Return the (X, Y) coordinate for the center point of the cell that contains the specified text.  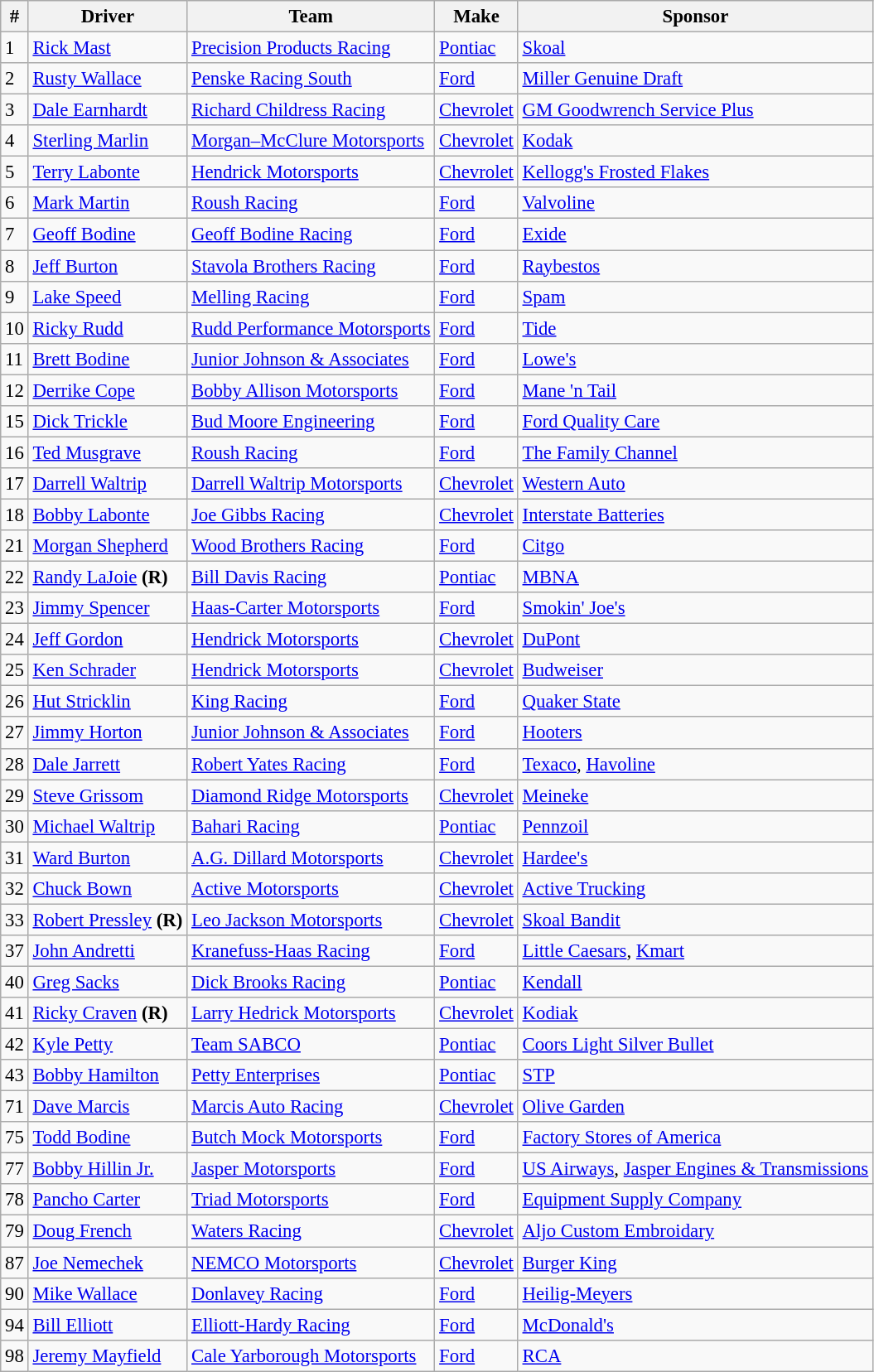
Geoff Bodine Racing (311, 234)
Larry Hedrick Motorsports (311, 1013)
Ken Schrader (108, 670)
4 (15, 141)
Mike Wallace (108, 1293)
Randy LaJoie (R) (108, 577)
37 (15, 951)
Wood Brothers Racing (311, 546)
40 (15, 982)
Jeremy Mayfield (108, 1355)
24 (15, 640)
Texaco, Havoline (695, 764)
US Airways, Jasper Engines & Transmissions (695, 1169)
Little Caesars, Kmart (695, 951)
Dale Earnhardt (108, 110)
Michael Waltrip (108, 826)
Quaker State (695, 702)
The Family Channel (695, 452)
Dick Brooks Racing (311, 982)
Interstate Batteries (695, 514)
29 (15, 795)
Sponsor (695, 17)
3 (15, 110)
Rusty Wallace (108, 79)
Haas-Carter Motorsports (311, 608)
Lowe's (695, 359)
42 (15, 1045)
Team SABCO (311, 1045)
Ted Musgrave (108, 452)
Greg Sacks (108, 982)
Factory Stores of America (695, 1138)
Triad Motorsports (311, 1200)
Butch Mock Motorsports (311, 1138)
Valvoline (695, 203)
MBNA (695, 577)
5 (15, 172)
15 (15, 422)
Team (311, 17)
Ricky Craven (R) (108, 1013)
75 (15, 1138)
Smokin' Joe's (695, 608)
78 (15, 1200)
Derrike Cope (108, 390)
17 (15, 484)
Hardee's (695, 857)
Sterling Marlin (108, 141)
30 (15, 826)
Steve Grissom (108, 795)
Skoal (695, 48)
Hooters (695, 733)
Kyle Petty (108, 1045)
25 (15, 670)
79 (15, 1231)
Tide (695, 328)
Darrell Waltrip (108, 484)
Dave Marcis (108, 1107)
Raybestos (695, 266)
Petty Enterprises (311, 1075)
Joe Gibbs Racing (311, 514)
NEMCO Motorsports (311, 1263)
Dale Jarrett (108, 764)
77 (15, 1169)
Bobby Labonte (108, 514)
Penske Racing South (311, 79)
10 (15, 328)
Melling Racing (311, 297)
Lake Speed (108, 297)
Kellogg's Frosted Flakes (695, 172)
Marcis Auto Racing (311, 1107)
Kendall (695, 982)
Mane 'n Tail (695, 390)
Jimmy Spencer (108, 608)
Chuck Bown (108, 889)
12 (15, 390)
Kranefuss-Haas Racing (311, 951)
STP (695, 1075)
7 (15, 234)
Coors Light Silver Bullet (695, 1045)
Robert Pressley (R) (108, 920)
Stavola Brothers Racing (311, 266)
94 (15, 1325)
Bill Elliott (108, 1325)
Rick Mast (108, 48)
Citgo (695, 546)
90 (15, 1293)
Skoal Bandit (695, 920)
26 (15, 702)
Pancho Carter (108, 1200)
Make (476, 17)
Western Auto (695, 484)
Exide (695, 234)
Dick Trickle (108, 422)
Leo Jackson Motorsports (311, 920)
Active Motorsports (311, 889)
Rudd Performance Motorsports (311, 328)
6 (15, 203)
Olive Garden (695, 1107)
Active Trucking (695, 889)
2 (15, 79)
8 (15, 266)
McDonald's (695, 1325)
41 (15, 1013)
Meineke (695, 795)
Cale Yarborough Motorsports (311, 1355)
32 (15, 889)
Budweiser (695, 670)
Kodak (695, 141)
Precision Products Racing (311, 48)
Kodiak (695, 1013)
Morgan–McClure Motorsports (311, 141)
Driver (108, 17)
31 (15, 857)
Heilig-Meyers (695, 1293)
11 (15, 359)
Bobby Hamilton (108, 1075)
Waters Racing (311, 1231)
28 (15, 764)
Jeff Burton (108, 266)
John Andretti (108, 951)
1 (15, 48)
# (15, 17)
Bahari Racing (311, 826)
Terry Labonte (108, 172)
Bill Davis Racing (311, 577)
Jimmy Horton (108, 733)
71 (15, 1107)
Donlavey Racing (311, 1293)
Ford Quality Care (695, 422)
Robert Yates Racing (311, 764)
Brett Bodine (108, 359)
16 (15, 452)
Bobby Hillin Jr. (108, 1169)
Diamond Ridge Motorsports (311, 795)
GM Goodwrench Service Plus (695, 110)
Darrell Waltrip Motorsports (311, 484)
27 (15, 733)
Miller Genuine Draft (695, 79)
98 (15, 1355)
Ward Burton (108, 857)
Richard Childress Racing (311, 110)
9 (15, 297)
23 (15, 608)
22 (15, 577)
Morgan Shepherd (108, 546)
Equipment Supply Company (695, 1200)
33 (15, 920)
DuPont (695, 640)
Joe Nemechek (108, 1263)
Aljo Custom Embroidary (695, 1231)
Burger King (695, 1263)
Elliott-Hardy Racing (311, 1325)
21 (15, 546)
Bud Moore Engineering (311, 422)
Mark Martin (108, 203)
Jasper Motorsports (311, 1169)
43 (15, 1075)
Hut Stricklin (108, 702)
Pennzoil (695, 826)
Jeff Gordon (108, 640)
87 (15, 1263)
Doug French (108, 1231)
RCA (695, 1355)
Geoff Bodine (108, 234)
Bobby Allison Motorsports (311, 390)
18 (15, 514)
Spam (695, 297)
Ricky Rudd (108, 328)
King Racing (311, 702)
A.G. Dillard Motorsports (311, 857)
Todd Bodine (108, 1138)
